Find where the given text appears and provide that cell's center as [x, y] coordinate. 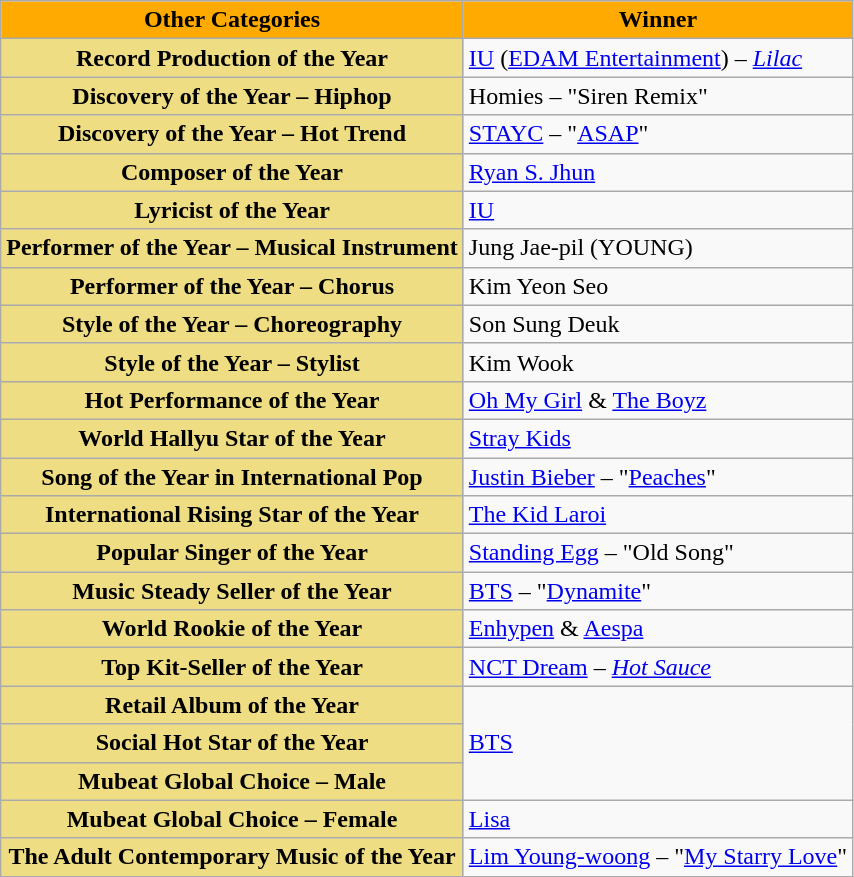
World Hallyu Star of the Year [232, 438]
Enhypen & Aespa [658, 629]
The Adult Contemporary Music of the Year [232, 857]
BTS [658, 743]
Discovery of the Year – Hot Trend [232, 134]
Winner [658, 20]
Stray Kids [658, 438]
Performer of the Year – Chorus [232, 286]
Record Production of the Year [232, 58]
Style of the Year – Choreography [232, 324]
Standing Egg – "Old Song" [658, 553]
Homies – "Siren Remix" [658, 96]
BTS – "Dynamite" [658, 591]
Son Sung Deuk [658, 324]
IU [658, 210]
Kim Yeon Seo [658, 286]
Popular Singer of the Year [232, 553]
Top Kit-Seller of the Year [232, 667]
Lim Young-woong – "My Starry Love" [658, 857]
Style of the Year – Stylist [232, 362]
Song of the Year in International Pop [232, 477]
Mubeat Global Choice – Male [232, 781]
Other Categories [232, 20]
International Rising Star of the Year [232, 515]
Music Steady Seller of the Year [232, 591]
Lisa [658, 819]
Ryan S. Jhun [658, 172]
STAYC – "ASAP" [658, 134]
IU (EDAM Entertainment) – Lilac [658, 58]
Composer of the Year [232, 172]
Jung Jae-pil (YOUNG) [658, 248]
World Rookie of the Year [232, 629]
Hot Performance of the Year [232, 400]
Justin Bieber – "Peaches" [658, 477]
Mubeat Global Choice – Female [232, 819]
Retail Album of the Year [232, 705]
Discovery of the Year – Hiphop [232, 96]
Kim Wook [658, 362]
Performer of the Year – Musical Instrument [232, 248]
Lyricist of the Year [232, 210]
Social Hot Star of the Year [232, 743]
The Kid Laroi [658, 515]
Oh My Girl & The Boyz [658, 400]
NCT Dream – Hot Sauce [658, 667]
